Determine the (X, Y) coordinate at the center of the cell enclosing the given text.  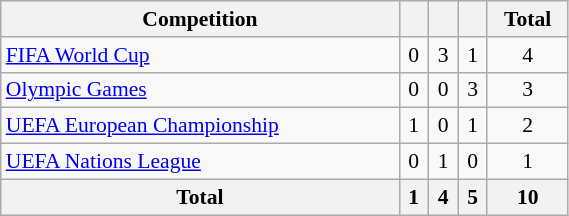
2 (528, 126)
10 (528, 197)
UEFA European Championship (200, 126)
5 (472, 197)
FIFA World Cup (200, 55)
Olympic Games (200, 90)
UEFA Nations League (200, 162)
Competition (200, 19)
